Capture the cell that displays the provided text and extract its (X, Y) central coordinate. 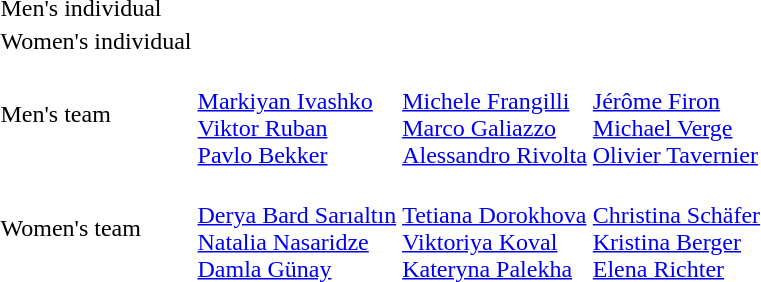
Jérôme FironMichael VergeOlivier Tavernier (676, 114)
Markiyan IvashkoViktor RubanPavlo Bekker (297, 114)
Michele FrangilliMarco GaliazzoAlessandro Rivolta (495, 114)
